Capture the cell that displays the provided text and extract its (x, y) central coordinate. 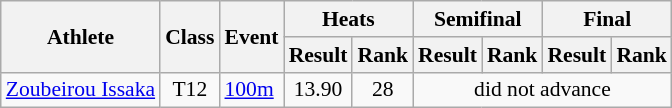
did not advance (542, 90)
Final (606, 19)
28 (382, 90)
Heats (348, 19)
Semifinal (478, 19)
13.90 (318, 90)
Athlete (80, 36)
T12 (190, 90)
100m (251, 90)
Event (251, 36)
Zoubeirou Issaka (80, 90)
Class (190, 36)
